Scan for the cell matching the given text and deliver its [x, y] coordinate at center. 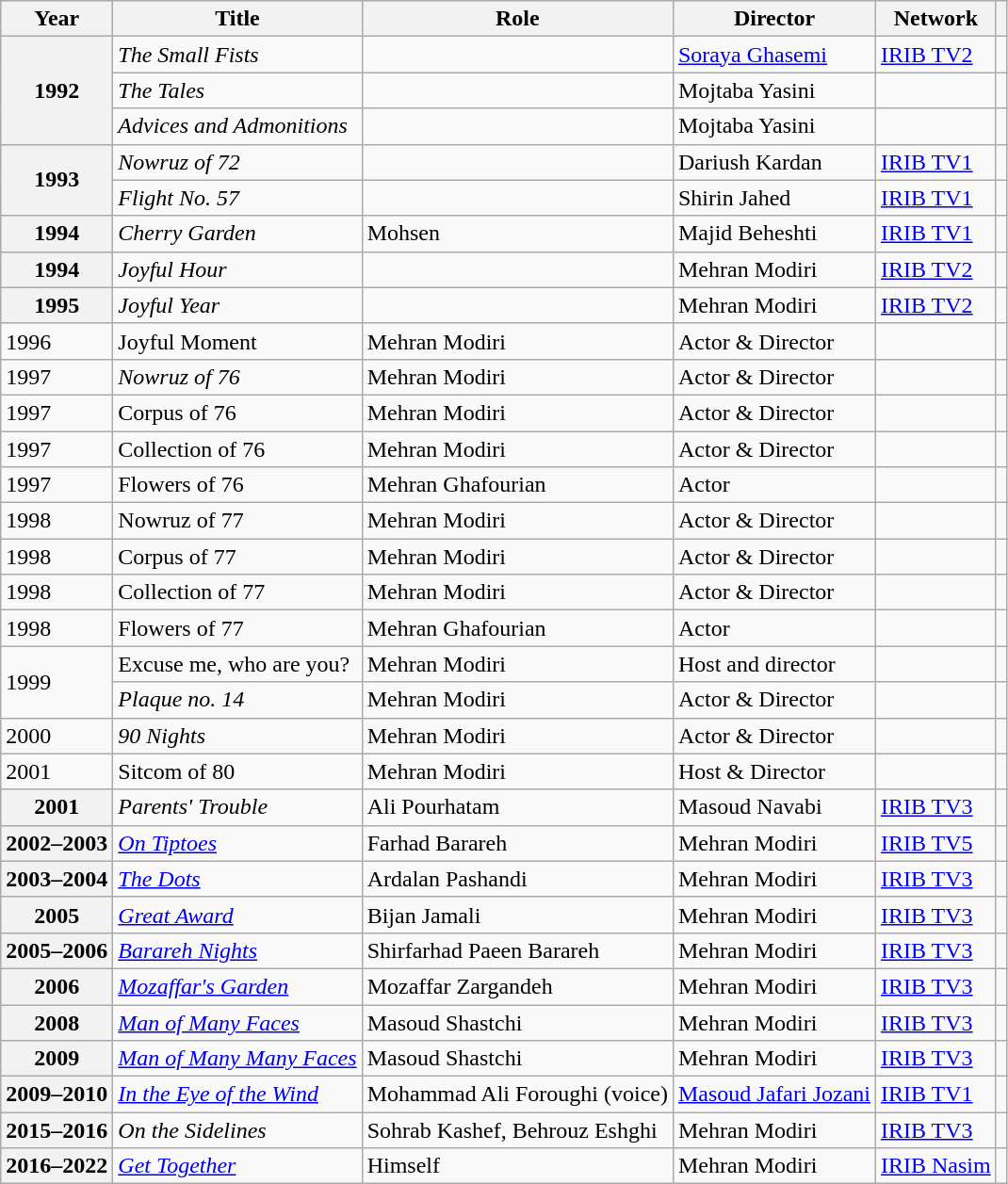
Flight No. 57 [237, 198]
Farhad Barareh [517, 843]
Masoud Jafari Jozani [774, 1095]
Soraya Ghasemi [774, 55]
Bijan Jamali [517, 915]
Sitcom of 80 [237, 771]
2000 [57, 736]
IRIB Nasim [936, 1166]
The Dots [237, 879]
Man of Many Faces [237, 1022]
1992 [57, 90]
Flowers of 77 [237, 628]
Flowers of 76 [237, 485]
1993 [57, 180]
Great Award [237, 915]
Nowruz of 72 [237, 162]
Cherry Garden [237, 234]
Majid Beheshti [774, 234]
Joyful Hour [237, 269]
Mozaffar's Garden [237, 986]
On Tiptoes [237, 843]
Joyful Year [237, 305]
2009–2010 [57, 1095]
Advices and Admonitions [237, 126]
Man of Many Many Faces [237, 1059]
Shirin Jahed [774, 198]
Barareh Nights [237, 950]
Collection of 77 [237, 592]
The Small Fists [237, 55]
Shirfarhad Paeen Barareh [517, 950]
1996 [57, 341]
Corpus of 76 [237, 413]
Sohrab Kashef, Behrouz Eshghi [517, 1130]
Mohsen [517, 234]
2008 [57, 1022]
Nowruz of 76 [237, 377]
Joyful Moment [237, 341]
2002–2003 [57, 843]
IRIB TV5 [936, 843]
Mozaffar Zargandeh [517, 986]
Title [237, 19]
1999 [57, 682]
2005 [57, 915]
2005–2006 [57, 950]
Host and director [774, 664]
Ardalan Pashandi [517, 879]
Excuse me, who are you? [237, 664]
Plaque no. 14 [237, 700]
2015–2016 [57, 1130]
90 Nights [237, 736]
2003–2004 [57, 879]
The Tales [237, 90]
Mohammad Ali Foroughi (voice) [517, 1095]
Collection of 76 [237, 449]
Parents' Trouble [237, 807]
Himself [517, 1166]
2009 [57, 1059]
On the Sidelines [237, 1130]
In the Eye of the Wind [237, 1095]
Director [774, 19]
2016–2022 [57, 1166]
Corpus of 77 [237, 557]
Role [517, 19]
Dariush Kardan [774, 162]
Network [936, 19]
Get Together [237, 1166]
Masoud Navabi [774, 807]
Nowruz of 77 [237, 521]
Year [57, 19]
Host & Director [774, 771]
2006 [57, 986]
1995 [57, 305]
Ali Pourhatam [517, 807]
